Return the (X, Y) coordinate for the center point of the cell that contains the specified text.  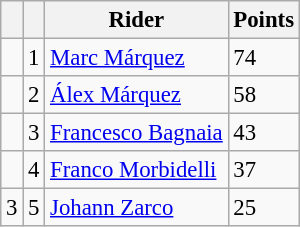
Rider (136, 20)
4 (34, 170)
37 (264, 170)
Francesco Bagnaia (136, 133)
Johann Zarco (136, 208)
1 (34, 58)
25 (264, 208)
Points (264, 20)
Álex Márquez (136, 95)
5 (34, 208)
2 (34, 95)
43 (264, 133)
74 (264, 58)
Franco Morbidelli (136, 170)
Marc Márquez (136, 58)
58 (264, 95)
